Output the [x, y] coordinate of the center of the cell containing the given text.  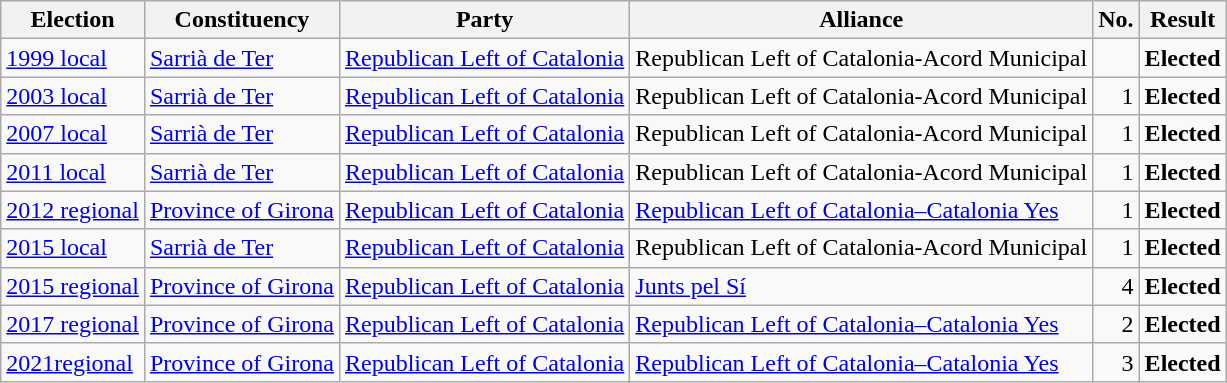
2003 local [73, 96]
2015 regional [73, 286]
No. [1116, 20]
2015 local [73, 248]
2021regional [73, 362]
2011 local [73, 172]
Result [1182, 20]
Alliance [862, 20]
Party [484, 20]
2017 regional [73, 324]
2007 local [73, 134]
3 [1116, 362]
2 [1116, 324]
1999 local [73, 58]
4 [1116, 286]
Junts pel Sí [862, 286]
Election [73, 20]
2012 regional [73, 210]
Constituency [242, 20]
